Identify which cell holds the provided text, then report its (X, Y) central coordinate. 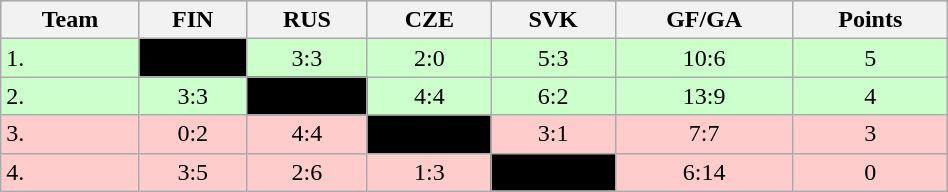
2:0 (429, 58)
0 (870, 172)
6:14 (704, 172)
0:2 (192, 134)
FIN (192, 20)
2:6 (306, 172)
GF/GA (704, 20)
RUS (306, 20)
10:6 (704, 58)
Team (70, 20)
4. (70, 172)
13:9 (704, 96)
CZE (429, 20)
3 (870, 134)
3:5 (192, 172)
3. (70, 134)
7:7 (704, 134)
5:3 (553, 58)
1:3 (429, 172)
Points (870, 20)
4 (870, 96)
SVK (553, 20)
5 (870, 58)
6:2 (553, 96)
3:1 (553, 134)
1. (70, 58)
2. (70, 96)
